Return the [x, y] coordinate for the center point of the cell that contains the specified text.  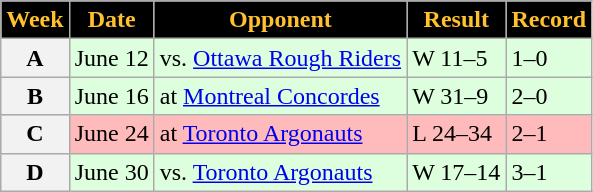
vs. Toronto Argonauts [280, 172]
D [35, 172]
at Toronto Argonauts [280, 134]
W 11–5 [456, 58]
Opponent [280, 20]
3–1 [549, 172]
June 16 [112, 96]
Date [112, 20]
B [35, 96]
2–0 [549, 96]
W 17–14 [456, 172]
June 30 [112, 172]
at Montreal Concordes [280, 96]
Result [456, 20]
A [35, 58]
W 31–9 [456, 96]
1–0 [549, 58]
vs. Ottawa Rough Riders [280, 58]
June 12 [112, 58]
June 24 [112, 134]
Record [549, 20]
L 24–34 [456, 134]
Week [35, 20]
C [35, 134]
2–1 [549, 134]
